Output the (x, y) coordinate of the center of the cell containing the given text.  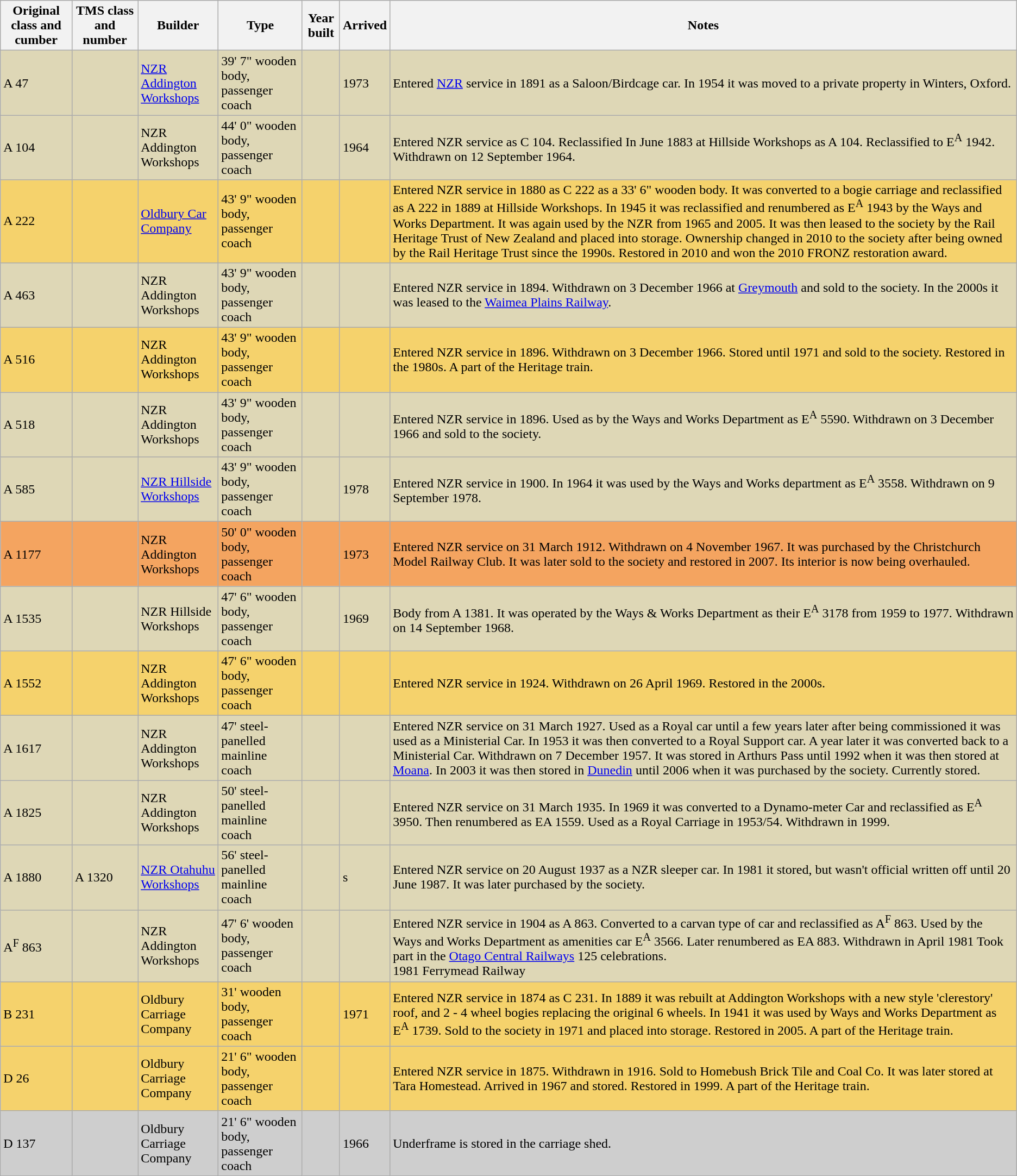
A 518 (36, 425)
Underframe is stored in the carriage shed. (704, 1143)
1978 (365, 489)
NZR Otahuhu Workshops (178, 877)
Type (261, 26)
A 1320 (104, 877)
A 1535 (36, 618)
D 137 (36, 1143)
Oldbury Car Company (178, 222)
44' 0" wooden body, passenger coach (261, 148)
31' wooden body, passenger coach (261, 1014)
47' steel-panelled mainline coach (261, 748)
A 1177 (36, 554)
1971 (365, 1014)
1966 (365, 1143)
B 231 (36, 1014)
50' 0" wooden body, passenger coach (261, 554)
TMS class and number (104, 26)
50' steel-panelled mainline coach (261, 813)
A 1617 (36, 748)
A 1552 (36, 684)
Entered NZR service in 1924. Withdrawn on 26 April 1969. Restored in the 2000s. (704, 684)
A 104 (36, 148)
Year built (321, 26)
Body from A 1381. It was operated by the Ways & Works Department as their EA 3178 from 1959 to 1977. Withdrawn on 14 September 1968. (704, 618)
39' 7" wooden body, passenger coach (261, 83)
A 1880 (36, 877)
56' steel-panelled mainline coach (261, 877)
47' 6' wooden body, passenger coach (261, 946)
Notes (704, 26)
Entered NZR service in 1900. In 1964 it was used by the Ways and Works department as EA 3558. Withdrawn on 9 September 1978. (704, 489)
1969 (365, 618)
Entered NZR service in 1896. Used as by the Ways and Works Department as EA 5590. Withdrawn on 3 December 1966 and sold to the society. (704, 425)
Entered NZR service in 1891 as a Saloon/Birdcage car. In 1954 it was moved to a private property in Winters, Oxford. (704, 83)
A 516 (36, 360)
A 463 (36, 295)
s (365, 877)
AF 863 (36, 946)
Original class and cumber (36, 26)
A 47 (36, 83)
D 26 (36, 1078)
Entered NZR service as C 104. Reclassified In June 1883 at Hillside Workshops as A 104. Reclassified to EA 1942. Withdrawn on 12 September 1964. (704, 148)
A 585 (36, 489)
Arrived (365, 26)
1964 (365, 148)
A 222 (36, 222)
Builder (178, 26)
A 1825 (36, 813)
